Return the [x, y] coordinate for the center point of the cell that contains the specified text.  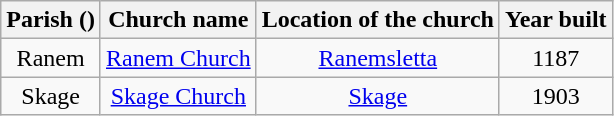
Parish () [51, 20]
1187 [556, 58]
1903 [556, 96]
Year built [556, 20]
Ranem [51, 58]
Ranem Church [178, 58]
Church name [178, 20]
Ranemsletta [378, 58]
Skage Church [178, 96]
Location of the church [378, 20]
